Provide the [X, Y] coordinate of the cell's center where the given text is located.  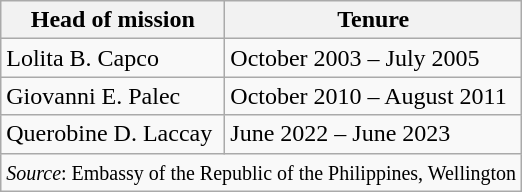
October 2010 – August 2011 [374, 96]
Tenure [374, 20]
Giovanni E. Palec [113, 96]
October 2003 – July 2005 [374, 58]
June 2022 – June 2023 [374, 134]
Querobine D. Laccay [113, 134]
Lolita B. Capco [113, 58]
Head of mission [113, 20]
Source: Embassy of the Republic of the Philippines, Wellington [262, 172]
